Find where the given text appears and provide that cell's center as (X, Y) coordinate. 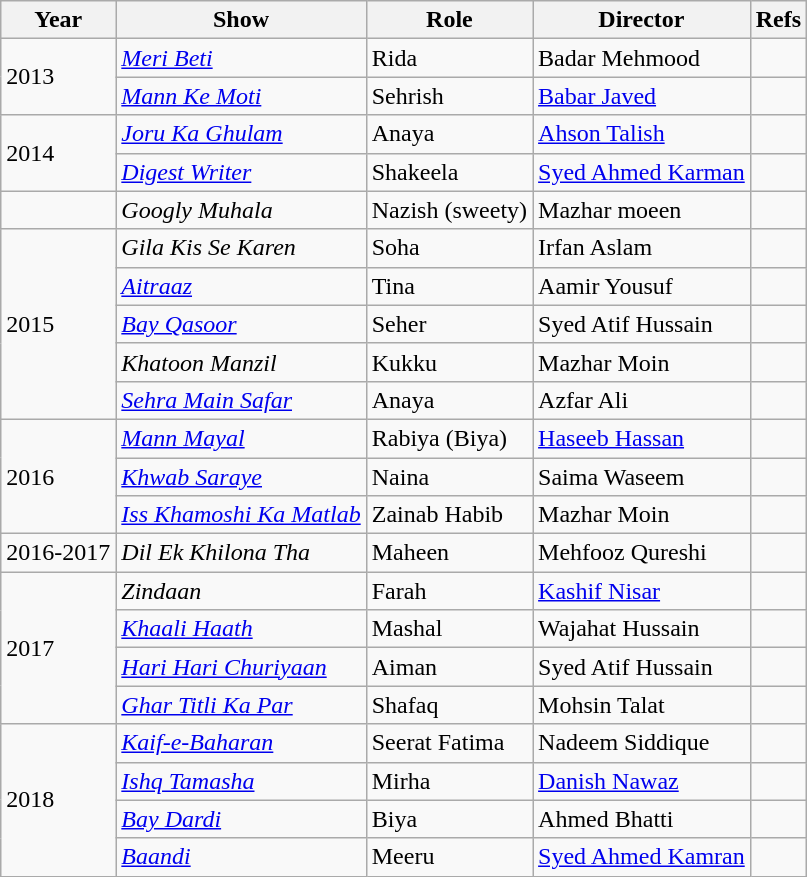
Badar Mehmood (642, 58)
2017 (58, 648)
Syed Ahmed Kamran (642, 857)
Aamir Yousuf (642, 286)
Mazhar moeen (642, 210)
Kukku (449, 362)
Bay Qasoor (241, 324)
Bay Dardi (241, 819)
Saima Waseem (642, 477)
Zindaan (241, 591)
Hari Hari Churiyaan (241, 667)
Seerat Fatima (449, 743)
Ishq Tamasha (241, 781)
Show (241, 20)
2015 (58, 324)
Kaif-e-Baharan (241, 743)
Gila Kis Se Karen (241, 248)
Mehfooz Qureshi (642, 553)
Googly Muhala (241, 210)
Maheen (449, 553)
Ahmed Bhatti (642, 819)
Joru Ka Ghulam (241, 134)
Azfar Ali (642, 400)
Iss Khamoshi Ka Matlab (241, 515)
Ahson Talish (642, 134)
Director (642, 20)
Role (449, 20)
Rabiya (Biya) (449, 438)
2016-2017 (58, 553)
Khaali Haath (241, 629)
Rida (449, 58)
Danish Nawaz (642, 781)
Aiman (449, 667)
Mann Mayal (241, 438)
Soha (449, 248)
Shafaq (449, 705)
Zainab Habib (449, 515)
2014 (58, 153)
Khwab Saraye (241, 477)
Tina (449, 286)
Wajahat Hussain (642, 629)
Digest Writer (241, 172)
Babar Javed (642, 96)
2016 (58, 476)
2018 (58, 800)
Mashal (449, 629)
Ghar Titli Ka Par (241, 705)
Khatoon Manzil (241, 362)
Seher (449, 324)
Mann Ke Moti (241, 96)
Haseeb Hassan (642, 438)
Refs (778, 20)
Meeru (449, 857)
Biya (449, 819)
Naina (449, 477)
Irfan Aslam (642, 248)
Kashif Nisar (642, 591)
2013 (58, 77)
Mohsin Talat (642, 705)
Meri Beti (241, 58)
Aitraaz (241, 286)
Baandi (241, 857)
Mirha (449, 781)
Shakeela (449, 172)
Farah (449, 591)
Sehra Main Safar (241, 400)
Nazish (sweety) (449, 210)
Dil Ek Khilona Tha (241, 553)
Nadeem Siddique (642, 743)
Year (58, 20)
Sehrish (449, 96)
Syed Ahmed Karman (642, 172)
